Return the (X, Y) coordinate for the center point of the cell that contains the specified text.  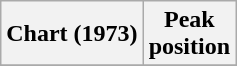
Chart (1973) (72, 34)
Peakposition (189, 34)
